Output the [x, y] coordinate of the center of the cell containing the given text.  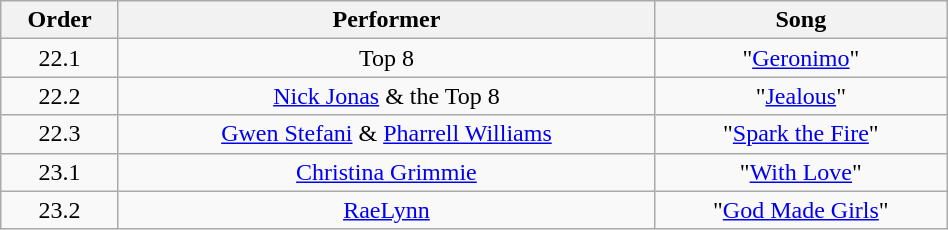
22.2 [60, 96]
Order [60, 20]
Nick Jonas & the Top 8 [386, 96]
Performer [386, 20]
RaeLynn [386, 210]
22.1 [60, 58]
Top 8 [386, 58]
Christina Grimmie [386, 172]
Song [800, 20]
Gwen Stefani & Pharrell Williams [386, 134]
22.3 [60, 134]
23.1 [60, 172]
23.2 [60, 210]
"With Love" [800, 172]
"Spark the Fire" [800, 134]
"God Made Girls" [800, 210]
"Jealous" [800, 96]
"Geronimo" [800, 58]
